For the text-containing cell, return its midpoint in (x, y) coordinate format. 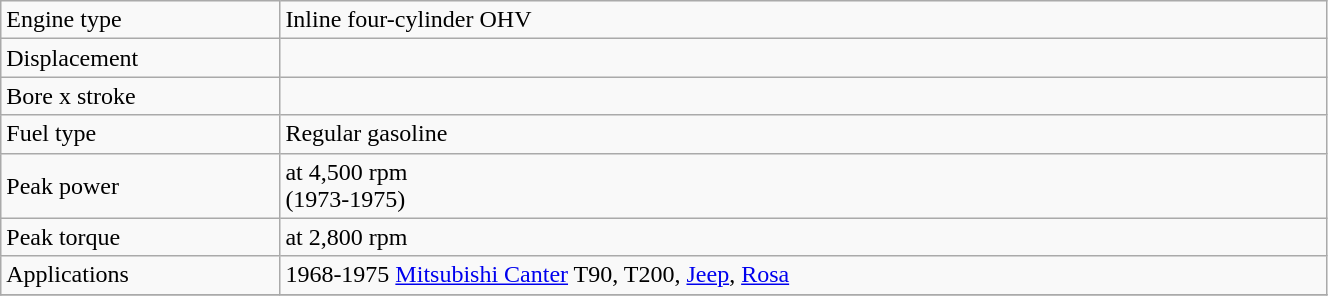
Bore x stroke (140, 96)
Displacement (140, 58)
at 4,500 rpm (1973-1975) (804, 186)
at 2,800 rpm (804, 237)
Engine type (140, 20)
Fuel type (140, 134)
Inline four-cylinder OHV (804, 20)
Applications (140, 275)
Peak torque (140, 237)
1968-1975 Mitsubishi Canter T90, T200, Jeep, Rosa (804, 275)
Peak power (140, 186)
Regular gasoline (804, 134)
